Extract the [x, y] coordinate from the center of the cell holding the provided text.  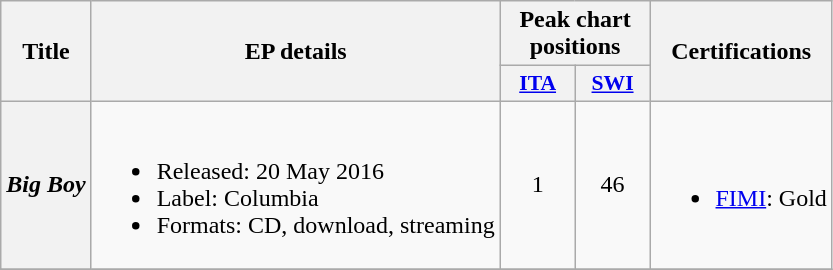
Released: 20 May 2016Label: ColumbiaFormats: CD, download, streaming [296, 184]
ITA [538, 84]
Certifications [741, 52]
Big Boy [46, 184]
1 [538, 184]
FIMI: Gold [741, 184]
Title [46, 52]
46 [612, 184]
Peak chart positions [575, 34]
SWI [612, 84]
EP details [296, 52]
